Locate the cell with the specified text and output its (x, y) center coordinate. 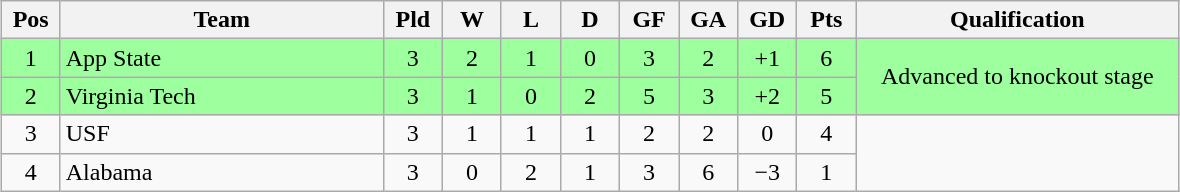
Advanced to knockout stage (1018, 77)
+2 (768, 96)
GD (768, 20)
Pos (30, 20)
GF (650, 20)
Qualification (1018, 20)
Pld (412, 20)
W (472, 20)
GA (708, 20)
Team (222, 20)
Alabama (222, 172)
USF (222, 134)
+1 (768, 58)
Pts (826, 20)
D (590, 20)
L (530, 20)
−3 (768, 172)
App State (222, 58)
Virginia Tech (222, 96)
